Detect which cell encompasses the target text, then output its [x, y] center coordinate. 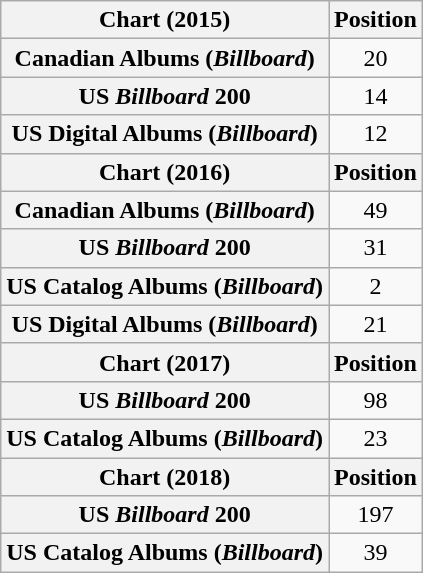
Chart (2016) [165, 172]
14 [376, 96]
Chart (2017) [165, 362]
12 [376, 134]
23 [376, 438]
31 [376, 248]
39 [376, 553]
98 [376, 400]
2 [376, 286]
Chart (2018) [165, 477]
49 [376, 210]
20 [376, 58]
197 [376, 515]
21 [376, 324]
Chart (2015) [165, 20]
